Output the [x, y] coordinate of the center of the cell containing the given text.  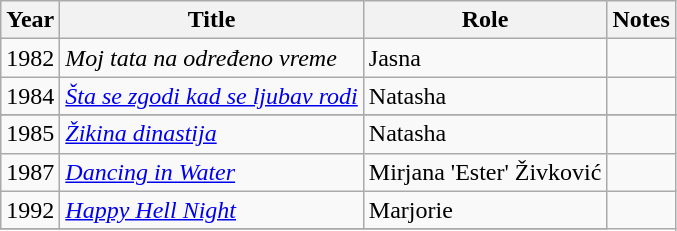
1984 [30, 96]
Mirjana 'Ester' Živković [485, 172]
Dancing in Water [212, 172]
Title [212, 20]
Notes [641, 20]
1985 [30, 134]
Žikina dinastija [212, 134]
Jasna [485, 58]
Year [30, 20]
1987 [30, 172]
Role [485, 20]
1982 [30, 58]
Marjorie [485, 210]
Happy Hell Night [212, 210]
1992 [30, 210]
Šta se zgodi kad se ljubav rodi [212, 96]
Moj tata na određeno vreme [212, 58]
